Scan for the cell matching the given text and deliver its (x, y) coordinate at center. 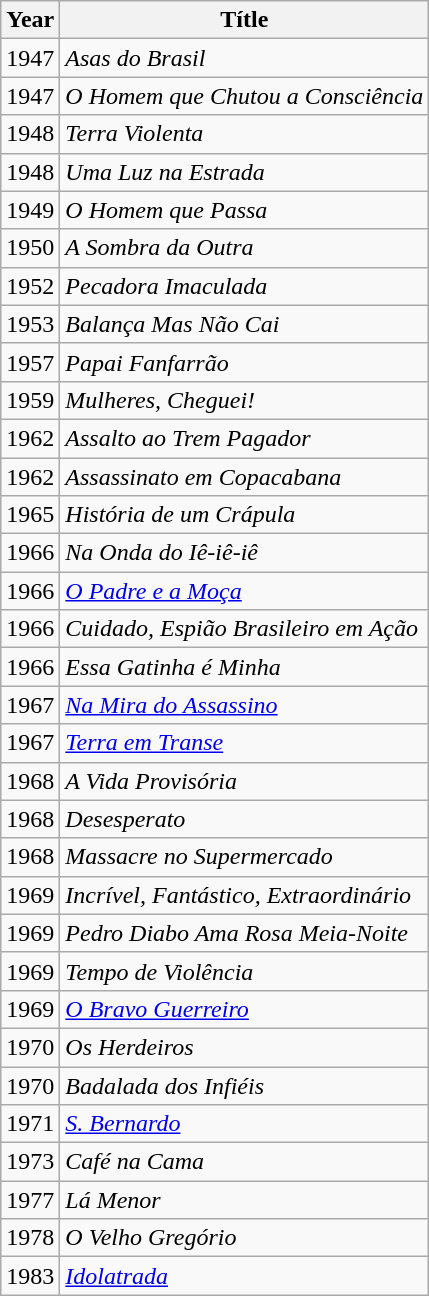
Asas do Brasil (244, 58)
1957 (30, 362)
O Bravo Guerreiro (244, 1009)
1973 (30, 1162)
Mulheres, Cheguei! (244, 400)
Café na Cama (244, 1162)
O Homem que Chutou a Consciência (244, 96)
Pedro Diabo Ama Rosa Meia-Noite (244, 933)
Desesperato (244, 819)
Títle (244, 20)
Incrível, Fantástico, Extraordinário (244, 895)
Os Herdeiros (244, 1047)
S. Bernardo (244, 1124)
Uma Luz na Estrada (244, 172)
Year (30, 20)
1949 (30, 210)
Massacre no Supermercado (244, 857)
1978 (30, 1238)
Assassinato em Copacabana (244, 477)
Pecadora Imaculada (244, 286)
A Sombra da Outra (244, 248)
1971 (30, 1124)
1977 (30, 1200)
O Velho Gregório (244, 1238)
Na Onda do Iê-iê-iê (244, 553)
Na Mira do Assassino (244, 705)
Balança Mas Não Cai (244, 324)
O Homem que Passa (244, 210)
Badalada dos Infiéis (244, 1085)
Idolatrada (244, 1276)
Lá Menor (244, 1200)
Tempo de Violência (244, 971)
Cuidado, Espião Brasileiro em Ação (244, 629)
1983 (30, 1276)
Terra Violenta (244, 134)
Papai Fanfarrão (244, 362)
1953 (30, 324)
O Padre e a Moça (244, 591)
Assalto ao Trem Pagador (244, 438)
Essa Gatinha é Minha (244, 667)
História de um Crápula (244, 515)
1952 (30, 286)
1959 (30, 400)
1965 (30, 515)
A Vida Provisória (244, 781)
Terra em Transe (244, 743)
1950 (30, 248)
